For the text-containing cell, return its midpoint in (x, y) coordinate format. 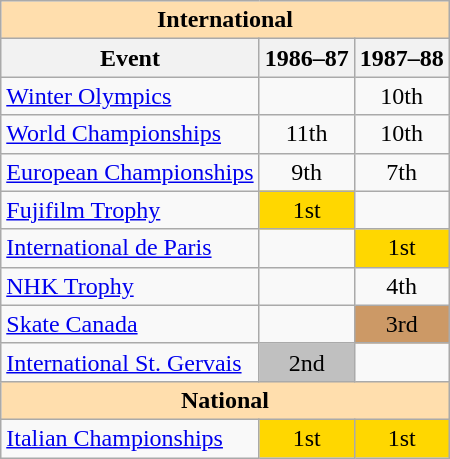
4th (402, 286)
7th (402, 172)
Fujifilm Trophy (130, 210)
1986–87 (306, 58)
International (225, 20)
European Championships (130, 172)
11th (306, 134)
World Championships (130, 134)
International de Paris (130, 248)
Event (130, 58)
Italian Championships (130, 438)
1987–88 (402, 58)
NHK Trophy (130, 286)
National (225, 400)
International St. Gervais (130, 362)
3rd (402, 324)
9th (306, 172)
2nd (306, 362)
Skate Canada (130, 324)
Winter Olympics (130, 96)
